From the cell containing the given text, extract its center point as (X, Y) coordinate. 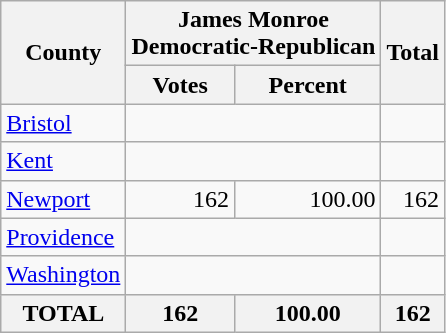
Total (413, 52)
Kent (64, 161)
James MonroeDemocratic-Republican (254, 34)
Providence (64, 237)
Bristol (64, 123)
County (64, 52)
Washington (64, 275)
Votes (180, 85)
Newport (64, 199)
Percent (307, 85)
TOTAL (64, 313)
